Provide the [X, Y] coordinate of the cell's center where the given text is located.  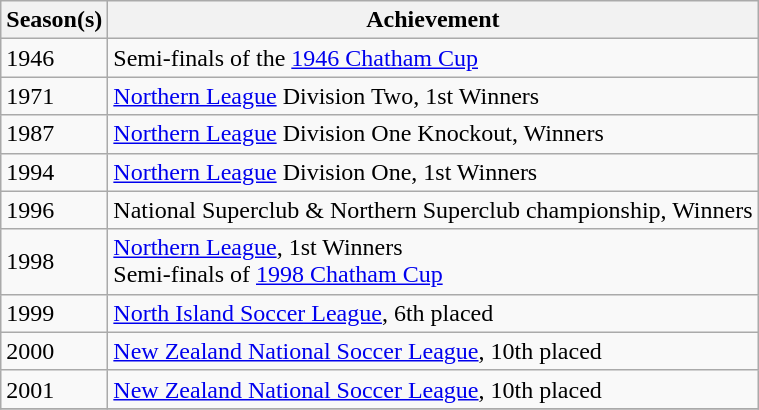
1998 [54, 262]
1946 [54, 58]
Northern League Division One Knockout, Winners [433, 134]
Season(s) [54, 20]
Northern League Division Two, 1st Winners [433, 96]
Northern League, 1st WinnersSemi-finals of 1998 Chatham Cup [433, 262]
Semi-finals of the 1946 Chatham Cup [433, 58]
2000 [54, 351]
1999 [54, 313]
2001 [54, 389]
Northern League Division One, 1st Winners [433, 172]
1996 [54, 210]
1994 [54, 172]
Achievement [433, 20]
National Superclub & Northern Superclub championship, Winners [433, 210]
1987 [54, 134]
North Island Soccer League, 6th placed [433, 313]
1971 [54, 96]
